Find where the given text appears and provide that cell's center as (x, y) coordinate. 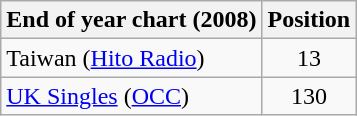
Taiwan (Hito Radio) (132, 58)
Position (309, 20)
13 (309, 58)
UK Singles (OCC) (132, 96)
End of year chart (2008) (132, 20)
130 (309, 96)
